Output the (x, y) coordinate of the center of the cell containing the given text.  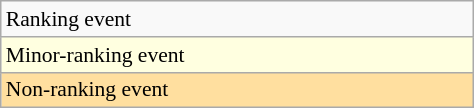
Minor-ranking event (237, 55)
Ranking event (237, 19)
Non-ranking event (237, 90)
